Detect which cell encompasses the target text, then output its [x, y] center coordinate. 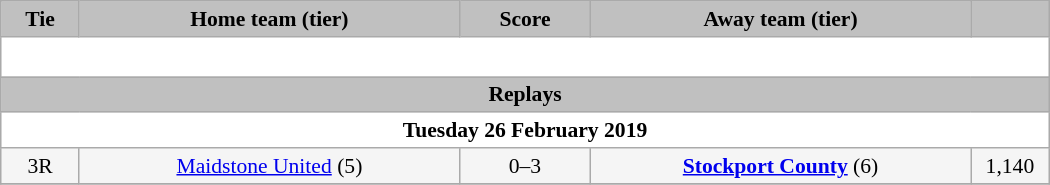
Home team (tier) [269, 19]
Score [524, 19]
Tuesday 26 February 2019 [525, 131]
1,140 [1010, 166]
Tie [40, 19]
Stockport County (6) [781, 166]
Maidstone United (5) [269, 166]
Away team (tier) [781, 19]
3R [40, 166]
0–3 [524, 166]
Replays [525, 95]
